Locate the cell with the specified text and output its (x, y) center coordinate. 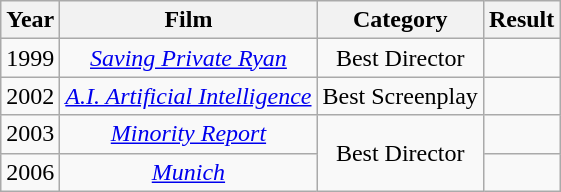
2002 (30, 96)
A.I. Artificial Intelligence (188, 96)
Best Screenplay (400, 96)
1999 (30, 58)
Saving Private Ryan (188, 58)
Munich (188, 172)
2006 (30, 172)
Year (30, 20)
2003 (30, 134)
Minority Report (188, 134)
Film (188, 20)
Result (521, 20)
Category (400, 20)
